Locate the cell with the specified text and output its [X, Y] center coordinate. 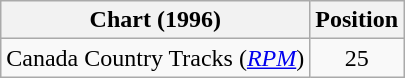
Chart (1996) [156, 20]
Position [357, 20]
Canada Country Tracks (RPM) [156, 58]
25 [357, 58]
